Return the [x, y] coordinate for the center point of the cell that contains the specified text.  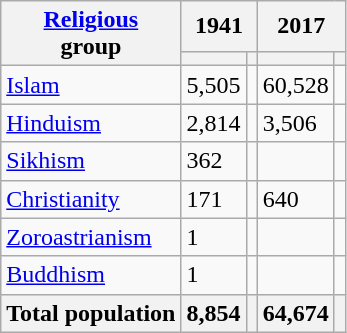
640 [296, 199]
2,814 [214, 123]
60,528 [296, 85]
Religiousgroup [91, 34]
362 [214, 161]
Zoroastrianism [91, 237]
Sikhism [91, 161]
Total population [91, 313]
8,854 [214, 313]
Buddhism [91, 275]
Christianity [91, 199]
3,506 [296, 123]
Hinduism [91, 123]
5,505 [214, 85]
64,674 [296, 313]
171 [214, 199]
Islam [91, 85]
2017 [301, 26]
1941 [219, 26]
